Determine the [X, Y] coordinate at the center of the cell enclosing the given text.  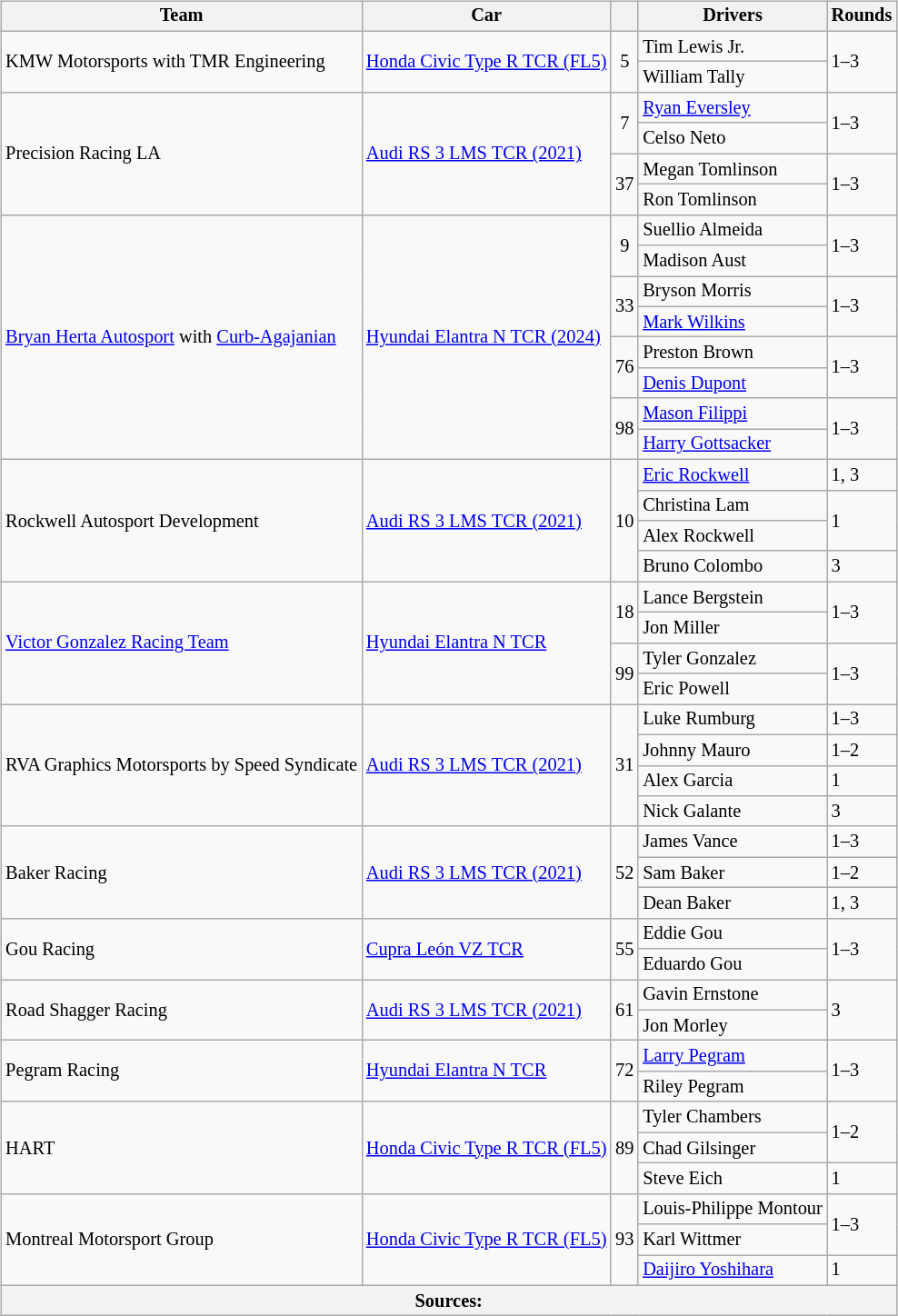
Steve Eich [733, 1179]
Gou Racing [182, 949]
Celso Neto [733, 138]
61 [624, 1011]
Mark Wilkins [733, 322]
Gavin Ernstone [733, 995]
Madison Aust [733, 261]
7 [624, 124]
72 [624, 1071]
55 [624, 949]
Eric Powell [733, 689]
Eddie Gou [733, 933]
31 [624, 765]
Pegram Racing [182, 1071]
Bruno Colombo [733, 566]
Eric Rockwell [733, 474]
33 [624, 307]
Christina Lam [733, 505]
Chad Gilsinger [733, 1148]
Victor Gonzalez Racing Team [182, 643]
Harry Gottsacker [733, 444]
Megan Tomlinson [733, 169]
Bryson Morris [733, 292]
Nick Galante [733, 812]
Larry Pegram [733, 1056]
Jon Morley [733, 1025]
10 [624, 520]
Denis Dupont [733, 384]
RVA Graphics Motorsports by Speed Syndicate [182, 765]
Sam Baker [733, 872]
Karl Wittmer [733, 1240]
Luke Rumburg [733, 720]
Suellio Almeida [733, 230]
Precision Racing LA [182, 155]
Cupra León VZ TCR [486, 949]
Louis-Philippe Montour [733, 1209]
Lance Bergstein [733, 597]
Bryan Herta Autosport with Curb-Agajanian [182, 336]
89 [624, 1147]
Drivers [733, 16]
5 [624, 62]
Car [486, 16]
Daijiro Yoshihara [733, 1271]
18 [624, 613]
37 [624, 184]
Tim Lewis Jr. [733, 46]
Jon Miller [733, 628]
93 [624, 1240]
Johnny Mauro [733, 750]
Montreal Motorsport Group [182, 1240]
KMW Motorsports with TMR Engineering [182, 62]
Baker Racing [182, 872]
Rockwell Autosport Development [182, 520]
Tyler Gonzalez [733, 658]
Road Shagger Racing [182, 1011]
Rounds [862, 16]
HART [182, 1147]
Ryan Eversley [733, 108]
9 [624, 245]
James Vance [733, 842]
Sources: [449, 1301]
Team [182, 16]
76 [624, 367]
Mason Filippi [733, 414]
William Tally [733, 77]
Eduardo Gou [733, 964]
Hyundai Elantra N TCR (2024) [486, 336]
52 [624, 872]
Riley Pegram [733, 1087]
Dean Baker [733, 903]
Preston Brown [733, 353]
Alex Garcia [733, 781]
Tyler Chambers [733, 1117]
Alex Rockwell [733, 536]
98 [624, 429]
Ron Tomlinson [733, 200]
99 [624, 673]
